Locate the cell with the specified text and output its (X, Y) center coordinate. 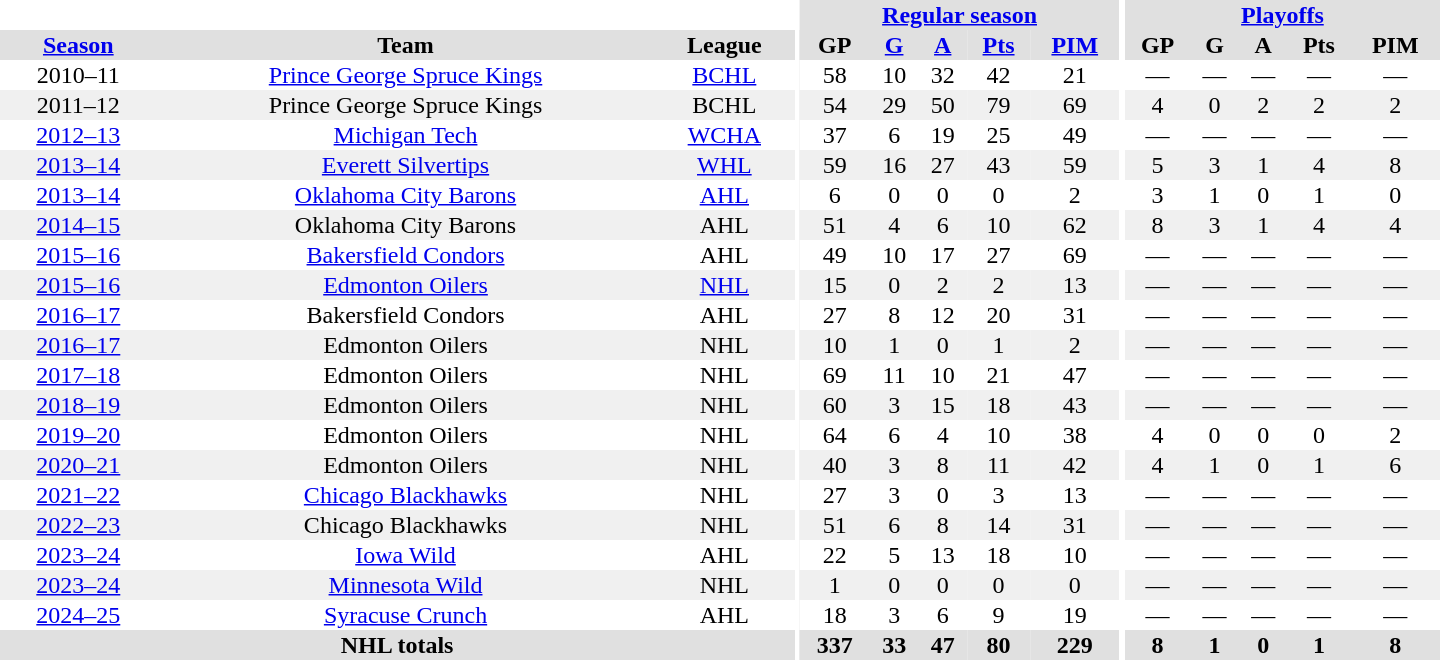
40 (835, 465)
Everett Silvertips (406, 165)
2019–20 (78, 435)
337 (835, 645)
WCHA (724, 135)
Minnesota Wild (406, 585)
WHL (724, 165)
79 (998, 105)
64 (835, 435)
2014–15 (78, 225)
38 (1074, 435)
Michigan Tech (406, 135)
2022–23 (78, 525)
2011–12 (78, 105)
2020–21 (78, 465)
2024–25 (78, 615)
Syracuse Crunch (406, 615)
2017–18 (78, 375)
50 (942, 105)
60 (835, 405)
33 (894, 645)
Iowa Wild (406, 555)
25 (998, 135)
22 (835, 555)
20 (998, 315)
Season (78, 45)
32 (942, 75)
2012–13 (78, 135)
62 (1074, 225)
29 (894, 105)
League (724, 45)
12 (942, 315)
80 (998, 645)
2021–22 (78, 495)
Regular season (960, 15)
9 (998, 615)
2010–11 (78, 75)
NHL totals (397, 645)
Playoffs (1282, 15)
14 (998, 525)
2018–19 (78, 405)
17 (942, 255)
16 (894, 165)
54 (835, 105)
229 (1074, 645)
58 (835, 75)
37 (835, 135)
Team (406, 45)
